Pinpoint the cell where the given text exists, returning its [X, Y] midpoint coordinate. 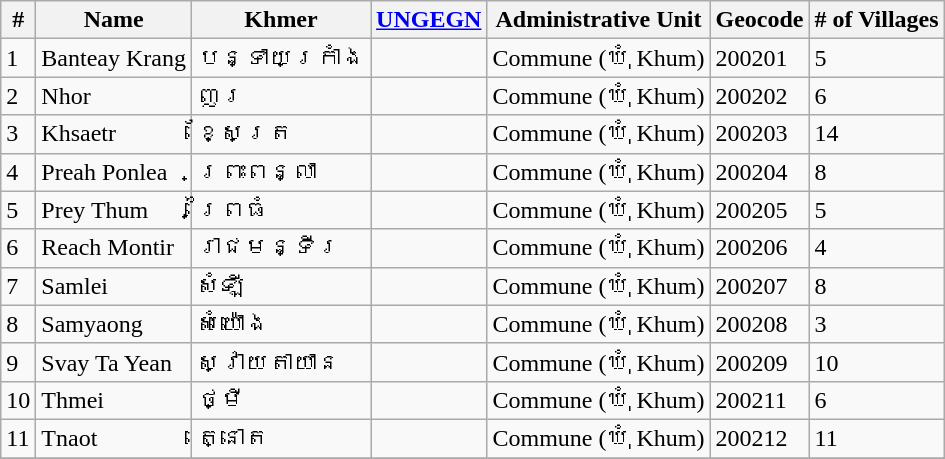
Banteay Krang [114, 58]
# [18, 20]
Thmei [114, 400]
200206 [760, 248]
សំយ៉ោង [280, 324]
200207 [760, 286]
200208 [760, 324]
Prey Thum [114, 210]
Geocode [760, 20]
Khmer [280, 20]
ញរ [280, 96]
Administrative Unit [598, 20]
Samlei [114, 286]
ត្នោត [280, 438]
200204 [760, 172]
200202 [760, 96]
200205 [760, 210]
បន្ទាយក្រាំង [280, 58]
Svay Ta Yean [114, 362]
Preah Ponlea [114, 172]
# of Villages [876, 20]
200203 [760, 134]
រាជមន្ទីរ [280, 248]
Samyaong [114, 324]
200201 [760, 58]
ស្វាយតាយាន [280, 362]
Tnaot [114, 438]
14 [876, 134]
200212 [760, 438]
ខ្សែត្រ [280, 134]
7 [18, 286]
200211 [760, 400]
200209 [760, 362]
Reach Montir [114, 248]
ព្រះពន្លា [280, 172]
Nhor [114, 96]
Name [114, 20]
សំឡី [280, 286]
2 [18, 96]
ថ្មី [280, 400]
Khsaetr [114, 134]
UNGEGN [429, 20]
9 [18, 362]
ព្រៃធំ [280, 210]
1 [18, 58]
